From the cell containing the given text, extract its center point as [X, Y] coordinate. 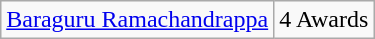
4 Awards [324, 20]
Baraguru Ramachandrappa [138, 20]
